From the cell containing the given text, extract its center point as (X, Y) coordinate. 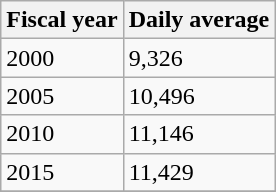
Fiscal year (62, 20)
10,496 (199, 96)
2015 (62, 172)
2000 (62, 58)
11,429 (199, 172)
2010 (62, 134)
11,146 (199, 134)
2005 (62, 96)
Daily average (199, 20)
9,326 (199, 58)
